Pinpoint the cell where the given text exists, returning its [X, Y] midpoint coordinate. 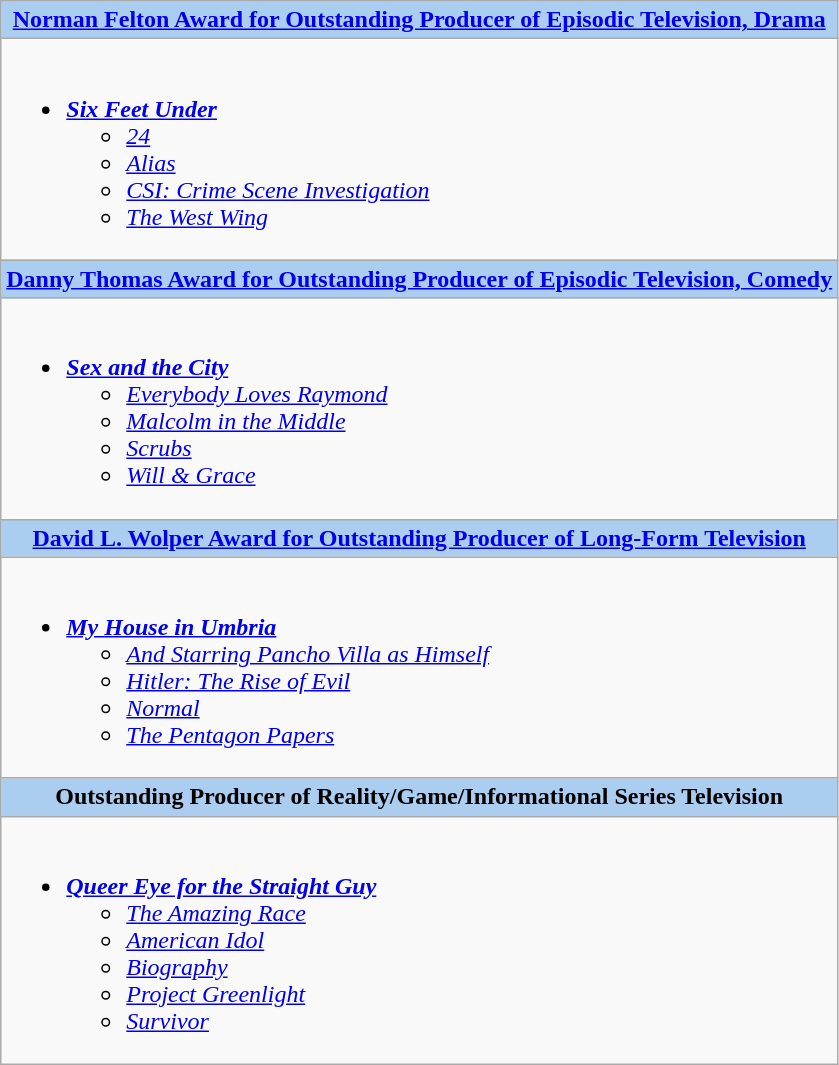
Norman Felton Award for Outstanding Producer of Episodic Television, Drama [420, 20]
Outstanding Producer of Reality/Game/Informational Series Television [420, 797]
David L. Wolper Award for Outstanding Producer of Long-Form Television [420, 538]
Queer Eye for the Straight GuyThe Amazing RaceAmerican IdolBiographyProject GreenlightSurvivor [420, 940]
Danny Thomas Award for Outstanding Producer of Episodic Television, Comedy [420, 279]
Sex and the CityEverybody Loves RaymondMalcolm in the MiddleScrubsWill & Grace [420, 408]
My House in UmbriaAnd Starring Pancho Villa as HimselfHitler: The Rise of EvilNormalThe Pentagon Papers [420, 668]
Six Feet Under24AliasCSI: Crime Scene InvestigationThe West Wing [420, 150]
